Find where the given text appears and provide that cell's center as [x, y] coordinate. 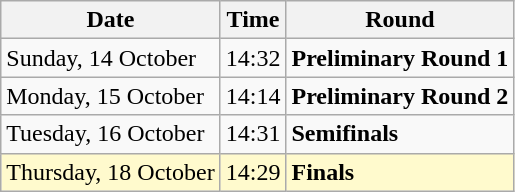
Sunday, 14 October [110, 58]
14:14 [253, 96]
Round [400, 20]
Preliminary Round 2 [400, 96]
Time [253, 20]
Monday, 15 October [110, 96]
Finals [400, 172]
14:32 [253, 58]
Date [110, 20]
Thursday, 18 October [110, 172]
Tuesday, 16 October [110, 134]
Preliminary Round 1 [400, 58]
Semifinals [400, 134]
14:31 [253, 134]
14:29 [253, 172]
